Pinpoint the cell where the given text exists, returning its (x, y) midpoint coordinate. 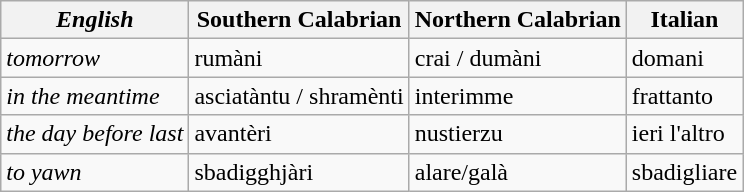
to yawn (95, 172)
Italian (684, 20)
domani (684, 58)
Southern Calabrian (299, 20)
nustierzu (518, 134)
rumàni (299, 58)
sbadigliare (684, 172)
crai / dumàni (518, 58)
alare/galà (518, 172)
in the meantime (95, 96)
avantèri (299, 134)
ieri l'altro (684, 134)
English (95, 20)
interimme (518, 96)
Northern Calabrian (518, 20)
tomorrow (95, 58)
frattanto (684, 96)
sbadigghjàri (299, 172)
asciatàntu / shramènti (299, 96)
the day before last (95, 134)
